Return (x, y) of the center of cell containing provided text 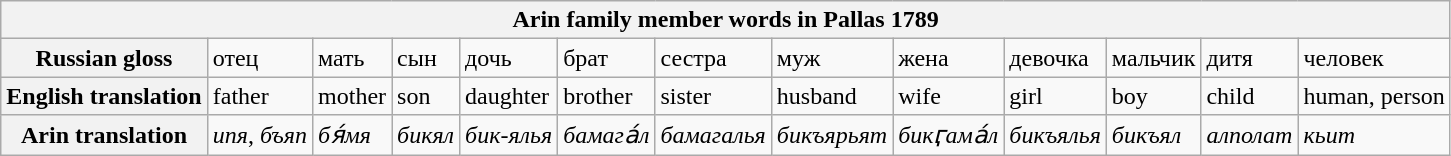
mother (352, 96)
сестра (713, 58)
Arin family member words in Pallas 1789 (726, 20)
child (1250, 96)
алполат (1250, 135)
муж (832, 58)
мальчик (1154, 58)
мать (352, 58)
бамагалья (713, 135)
отец (260, 58)
wife (948, 96)
girl (1056, 96)
English translation (104, 96)
дочь (509, 58)
sister (713, 96)
бя́мя (352, 135)
бикъялья (1056, 135)
boy (1154, 96)
Arin translation (104, 135)
человек (1374, 58)
брат (606, 58)
бамага́л (606, 135)
девочка (1056, 58)
жена (948, 58)
кьит (1374, 135)
Russian gloss (104, 58)
son (426, 96)
human, person (1374, 96)
дитя (1250, 58)
сын (426, 58)
husband (832, 96)
бикъял (1154, 135)
бикял (426, 135)
бикӷама́л (948, 135)
ипя, бъяп (260, 135)
daughter (509, 96)
бик-ялья (509, 135)
brother (606, 96)
бикъярьят (832, 135)
father (260, 96)
